Return the [X, Y] coordinate for the center point of the cell that contains the specified text.  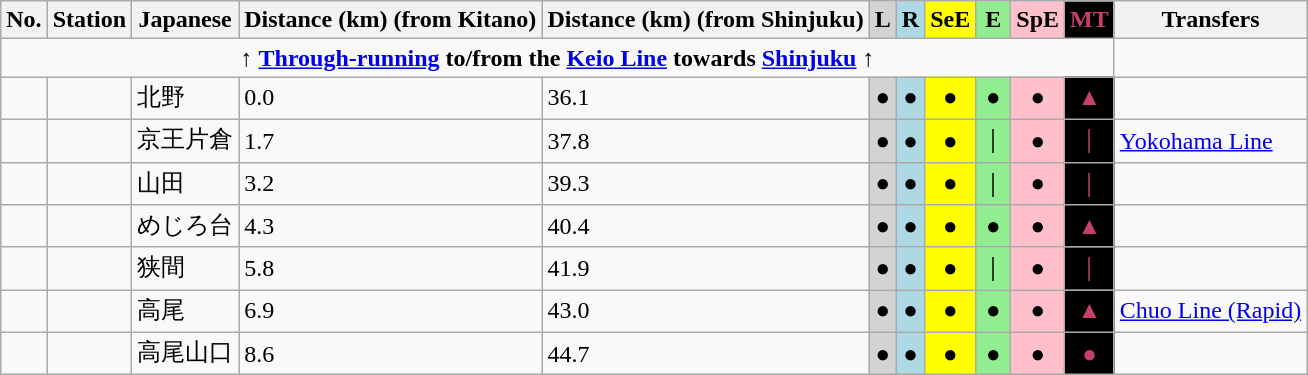
Transfers [1210, 20]
L [882, 20]
3.2 [390, 184]
37.8 [706, 140]
E [994, 20]
Distance (km) (from Kitano) [390, 20]
京王片倉 [186, 140]
Station [89, 20]
Distance (km) (from Shinjuku) [706, 20]
高尾 [186, 312]
6.9 [390, 312]
高尾山口 [186, 354]
44.7 [706, 354]
めじろ台 [186, 226]
北野 [186, 98]
41.9 [706, 268]
狭間 [186, 268]
40.4 [706, 226]
Japanese [186, 20]
SpE [1038, 20]
1.7 [390, 140]
4.3 [390, 226]
39.3 [706, 184]
山田 [186, 184]
MT [1090, 20]
SeE [950, 20]
5.8 [390, 268]
Yokohama Line [1210, 140]
Chuo Line (Rapid) [1210, 312]
R [910, 20]
↑ Through-running to/from the Keio Line towards Shinjuku ↑ [558, 58]
0.0 [390, 98]
43.0 [706, 312]
8.6 [390, 354]
36.1 [706, 98]
No. [24, 20]
